Scan for the cell matching the given text and deliver its (X, Y) coordinate at center. 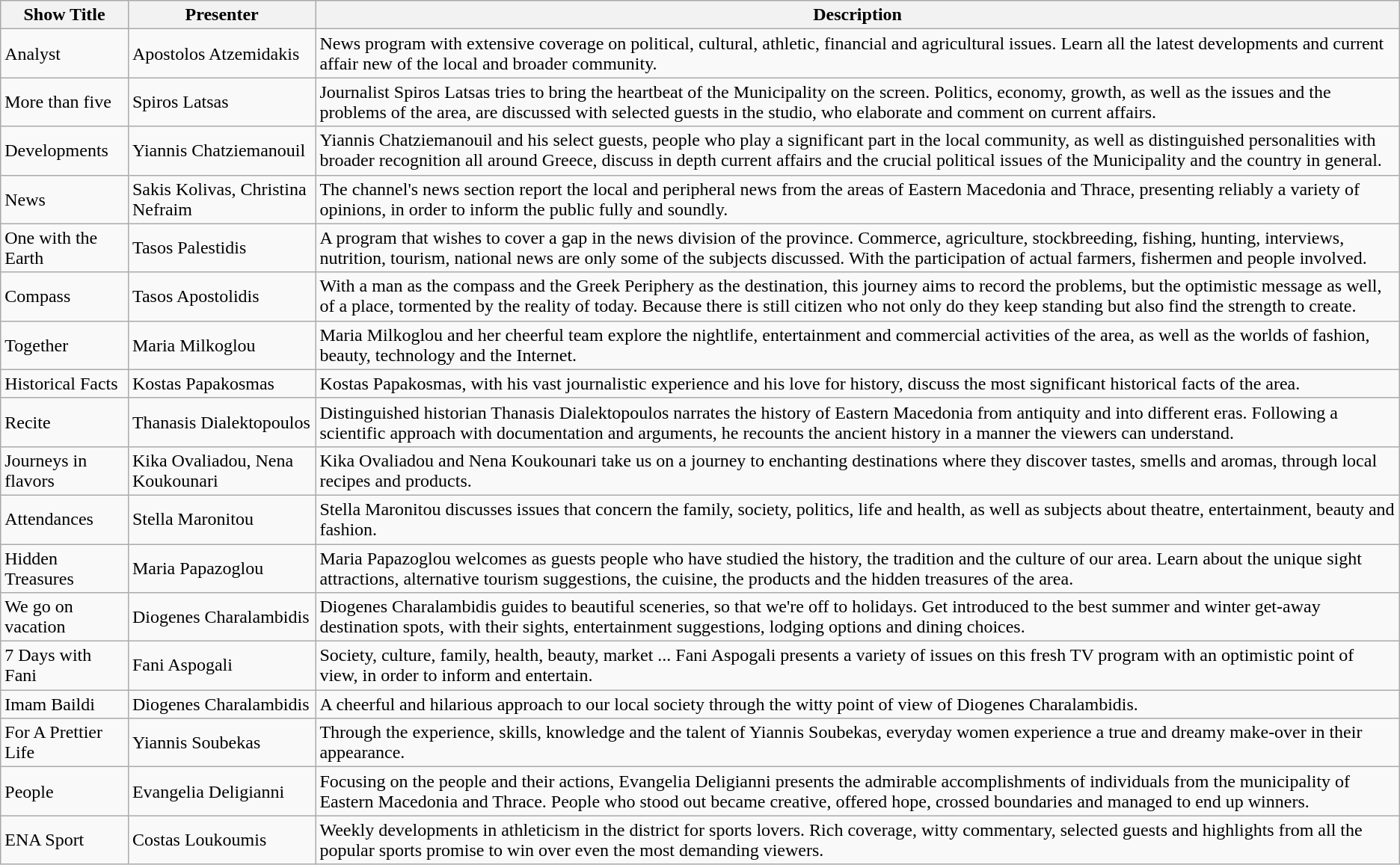
Compass (64, 296)
Recite (64, 422)
Historical Facts (64, 384)
Imam Baildi (64, 704)
More than five (64, 102)
Attendances (64, 519)
Stella Maronitou (221, 519)
Yiannis Soubekas (221, 743)
Apostolos Atzemidakis (221, 54)
Fani Aspogali (221, 665)
News (64, 199)
Show Title (64, 15)
ENA Sport (64, 840)
Kostas Papakosmas, with his vast journalistic experience and his love for history, discuss the most significant historical facts of the area. (857, 384)
Yiannis Chatziemanouil (221, 151)
Maria Papazoglou (221, 568)
7 Days with Fani (64, 665)
Journeys in flavors (64, 471)
Tasos Palestidis (221, 248)
Evangelia Deligianni (221, 791)
Hidden Treasures (64, 568)
Kika Ovaliadou, Nena Koukounari (221, 471)
Tasos Apostolidis (221, 296)
A cheerful and hilarious approach to our local society through the witty point of view of Diogenes Charalambidis. (857, 704)
People (64, 791)
Kostas Papakosmas (221, 384)
Description (857, 15)
Sakis Kolivas, Christina Nefraim (221, 199)
Maria Milkoglou (221, 345)
Presenter (221, 15)
Together (64, 345)
Analyst (64, 54)
We go on vacation (64, 618)
Spiros Latsas (221, 102)
Costas Loukoumis (221, 840)
For A Prettier Life (64, 743)
One with the Earth (64, 248)
Developments (64, 151)
Thanasis Dialektopoulos (221, 422)
